Pinpoint the cell where the given text exists, returning its [X, Y] midpoint coordinate. 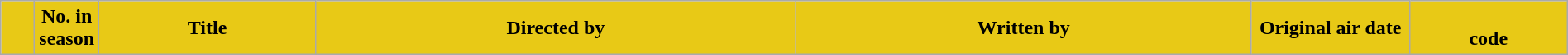
code [1489, 28]
Written by [1024, 28]
Title [208, 28]
Original air date [1330, 28]
Directed by [556, 28]
No. in season [67, 28]
